Detect which cell encompasses the target text, then output its [X, Y] center coordinate. 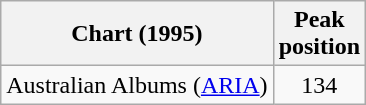
Australian Albums (ARIA) [137, 85]
134 [319, 85]
Chart (1995) [137, 34]
Peakposition [319, 34]
